Output the (x, y) coordinate of the center of the cell containing the given text.  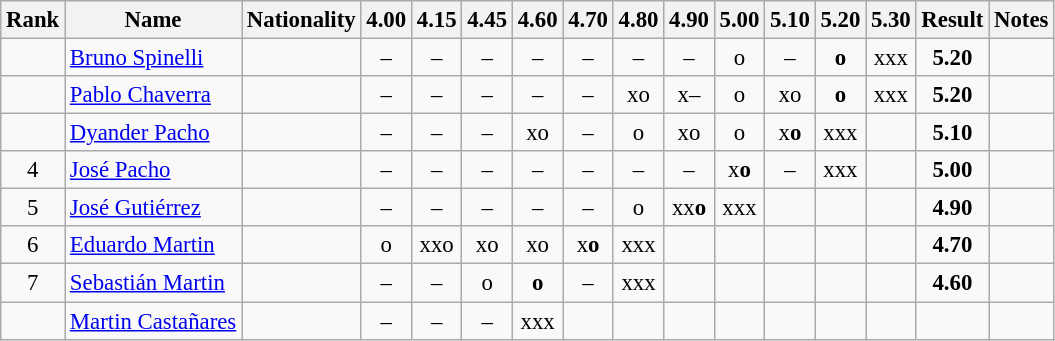
Eduardo Martin (154, 245)
7 (33, 283)
4.00 (386, 20)
5.30 (891, 20)
Rank (33, 20)
Bruno Spinelli (154, 58)
Sebastián Martin (154, 283)
Notes (1022, 20)
x– (689, 95)
Result (952, 20)
Pablo Chaverra (154, 95)
4.80 (638, 20)
José Pacho (154, 170)
6 (33, 245)
Martin Castañares (154, 321)
4.45 (487, 20)
Name (154, 20)
4.15 (436, 20)
José Gutiérrez (154, 208)
Dyander Pacho (154, 133)
5 (33, 208)
4 (33, 170)
Nationality (302, 20)
